Extract the [x, y] coordinate from the center of the cell holding the provided text.  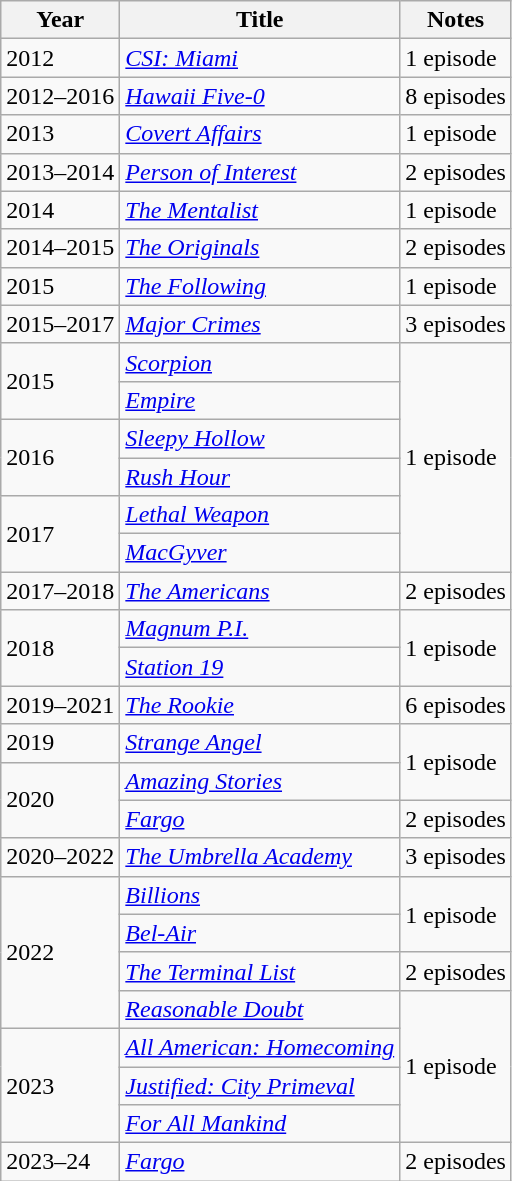
8 episodes [456, 96]
CSI: Miami [260, 58]
The Umbrella Academy [260, 857]
2012 [60, 58]
2014 [60, 210]
All American: Homecoming [260, 1047]
2017–2018 [60, 591]
2015–2017 [60, 324]
2017 [60, 534]
For All Mankind [260, 1124]
Notes [456, 20]
The Rookie [260, 705]
Amazing Stories [260, 781]
The Originals [260, 248]
2018 [60, 648]
Hawaii Five-0 [260, 96]
Strange Angel [260, 743]
2023–24 [60, 1162]
Bel-Air [260, 933]
Rush Hour [260, 477]
2013 [60, 134]
Person of Interest [260, 172]
2013–2014 [60, 172]
2022 [60, 952]
Billions [260, 895]
The Americans [260, 591]
Year [60, 20]
Station 19 [260, 667]
The Following [260, 286]
2020–2022 [60, 857]
2020 [60, 800]
Major Crimes [260, 324]
MacGyver [260, 553]
Title [260, 20]
2014–2015 [60, 248]
Empire [260, 400]
Justified: City Primeval [260, 1085]
2012–2016 [60, 96]
The Terminal List [260, 971]
6 episodes [456, 705]
2019–2021 [60, 705]
Covert Affairs [260, 134]
Lethal Weapon [260, 515]
2019 [60, 743]
2016 [60, 457]
Scorpion [260, 362]
2023 [60, 1085]
Magnum P.I. [260, 629]
Sleepy Hollow [260, 438]
The Mentalist [260, 210]
Reasonable Doubt [260, 1009]
